Output the [x, y] coordinate of the center of the cell containing the given text.  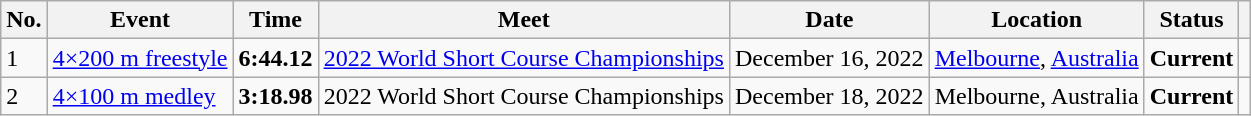
6:44.12 [276, 58]
December 18, 2022 [829, 96]
1 [24, 58]
3:18.98 [276, 96]
Meet [524, 20]
2 [24, 96]
Status [1192, 20]
Location [1036, 20]
4×100 m medley [140, 96]
No. [24, 20]
December 16, 2022 [829, 58]
4×200 m freestyle [140, 58]
Time [276, 20]
Event [140, 20]
Date [829, 20]
